From the cell containing the given text, extract its center point as [X, Y] coordinate. 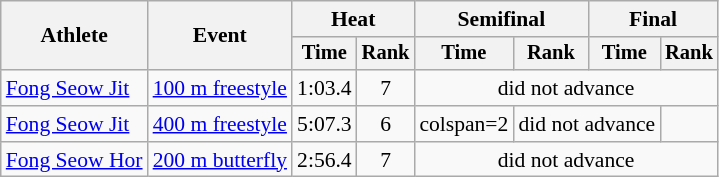
Event [220, 36]
colspan=2 [464, 124]
100 m freestyle [220, 88]
Semifinal [501, 19]
1:03.4 [324, 88]
Final [652, 19]
7 [386, 88]
Athlete [74, 36]
6 [386, 124]
Heat [353, 19]
5:07.3 [324, 124]
400 m freestyle [220, 124]
